Extract the [X, Y] coordinate from the center of the cell holding the provided text.  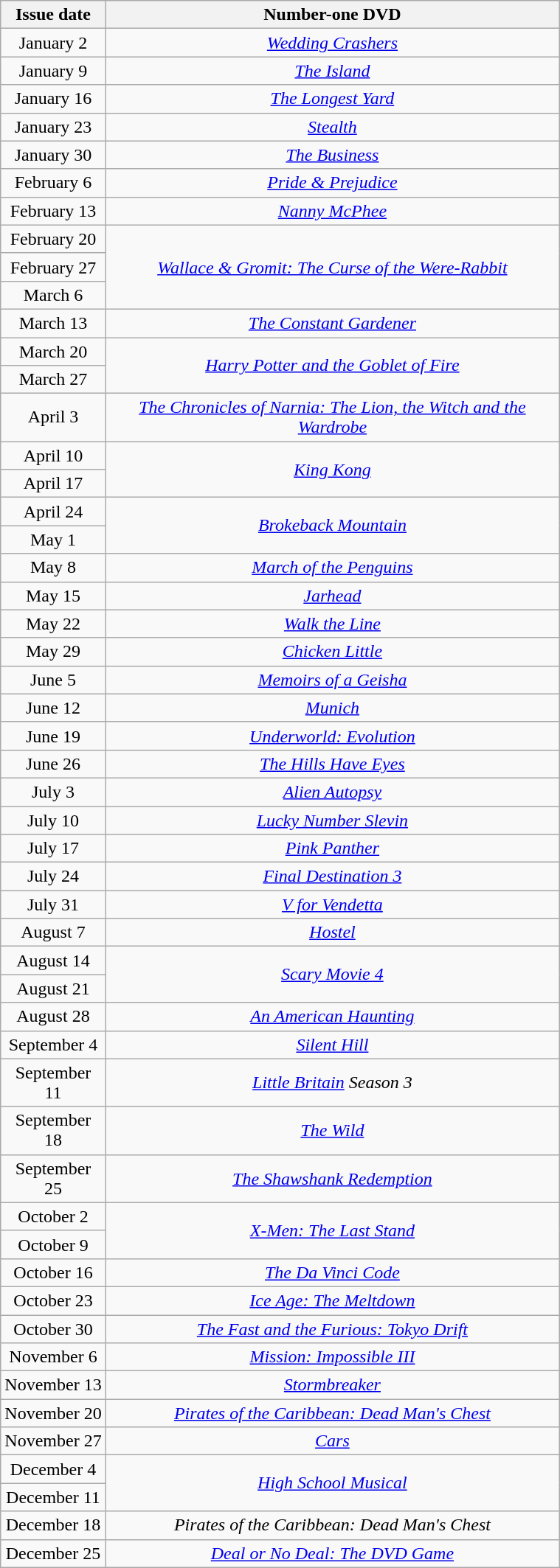
September 18 [53, 1131]
October 16 [53, 1272]
September 11 [53, 1082]
Little Britain Season 3 [332, 1082]
October 23 [53, 1300]
October 2 [53, 1216]
August 7 [53, 933]
The Shawshank Redemption [332, 1178]
August 28 [53, 1017]
The Constant Gardener [332, 323]
V for Vendetta [332, 905]
May 15 [53, 596]
The Longest Yard [332, 99]
April 10 [53, 456]
Munich [332, 708]
September 4 [53, 1045]
March 6 [53, 295]
November 27 [53, 1441]
Memoirs of a Geisha [332, 680]
An American Haunting [332, 1017]
Harry Potter and the Goblet of Fire [332, 366]
Hostel [332, 933]
October 9 [53, 1244]
September 25 [53, 1178]
January 23 [53, 127]
Walk the Line [332, 624]
July 24 [53, 877]
October 30 [53, 1329]
The Chronicles of Narnia: The Lion, the Witch and the Wardrobe [332, 417]
April 3 [53, 417]
Wedding Crashers [332, 43]
July 31 [53, 905]
Final Destination 3 [332, 877]
Underworld: Evolution [332, 736]
February 13 [53, 211]
Pride & Prejudice [332, 183]
August 14 [53, 961]
High School Musical [332, 1483]
Alien Autopsy [332, 792]
March 27 [53, 380]
Silent Hill [332, 1045]
May 8 [53, 568]
March of the Penguins [332, 568]
March 20 [53, 352]
Mission: Impossible III [332, 1357]
The Wild [332, 1131]
December 11 [53, 1497]
Nanny McPhee [332, 211]
July 10 [53, 820]
July 17 [53, 849]
May 22 [53, 624]
July 3 [53, 792]
Pink Panther [332, 849]
King Kong [332, 470]
August 21 [53, 989]
November 6 [53, 1357]
Stealth [332, 127]
May 29 [53, 652]
January 2 [53, 43]
December 18 [53, 1525]
Jarhead [332, 596]
Deal or No Deal: The DVD Game [332, 1553]
February 6 [53, 183]
January 30 [53, 155]
June 5 [53, 680]
January 16 [53, 99]
January 9 [53, 71]
December 25 [53, 1553]
The Island [332, 71]
June 26 [53, 764]
May 1 [53, 540]
Scary Movie 4 [332, 975]
Issue date [53, 15]
The Business [332, 155]
Cars [332, 1441]
Chicken Little [332, 652]
February 20 [53, 239]
April 17 [53, 484]
December 4 [53, 1469]
April 24 [53, 512]
November 13 [53, 1385]
The Da Vinci Code [332, 1272]
Wallace & Gromit: The Curse of the Were-Rabbit [332, 267]
The Hills Have Eyes [332, 764]
Ice Age: The Meltdown [332, 1300]
Lucky Number Slevin [332, 820]
Brokeback Mountain [332, 526]
February 27 [53, 267]
June 12 [53, 708]
November 20 [53, 1413]
The Fast and the Furious: Tokyo Drift [332, 1329]
Number-one DVD [332, 15]
X-Men: The Last Stand [332, 1230]
June 19 [53, 736]
March 13 [53, 323]
Stormbreaker [332, 1385]
